Output the (X, Y) coordinate of the center of the cell containing the given text.  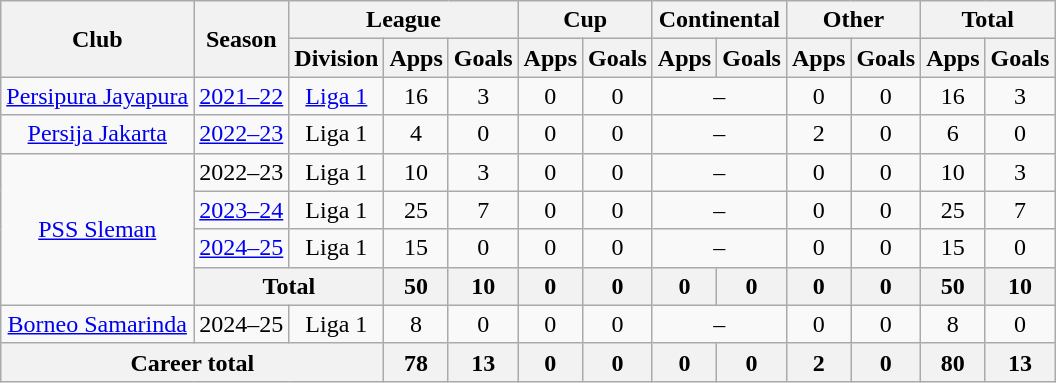
6 (953, 134)
League (404, 20)
2023–24 (242, 210)
Persija Jakarta (98, 134)
78 (416, 362)
2021–22 (242, 96)
Persipura Jayapura (98, 96)
Club (98, 39)
Cup (585, 20)
4 (416, 134)
Other (853, 20)
Division (336, 58)
PSS Sleman (98, 229)
Borneo Samarinda (98, 324)
Season (242, 39)
80 (953, 362)
Continental (719, 20)
Career total (192, 362)
